Detect which cell encompasses the target text, then output its (X, Y) center coordinate. 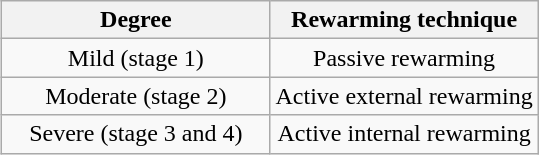
Passive rewarming (404, 58)
Active external rewarming (404, 96)
Active internal rewarming (404, 134)
Degree (136, 20)
Severe (stage 3 and 4) (136, 134)
Rewarming technique (404, 20)
Moderate (stage 2) (136, 96)
Mild (stage 1) (136, 58)
